Identify which cell holds the provided text, then report its [x, y] central coordinate. 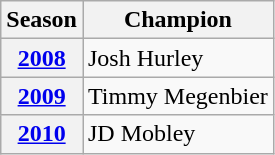
2010 [42, 134]
2009 [42, 96]
Josh Hurley [178, 58]
Season [42, 20]
Timmy Megenbier [178, 96]
Champion [178, 20]
2008 [42, 58]
JD Mobley [178, 134]
